Return the (X, Y) coordinate for the center point of the cell that contains the specified text.  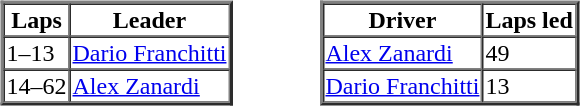
Laps (37, 20)
Leader (150, 20)
1–13 (37, 52)
13 (528, 86)
Laps led (528, 20)
Driver (402, 20)
49 (528, 52)
14–62 (37, 86)
